Determine the [x, y] coordinate at the center of the cell enclosing the given text.  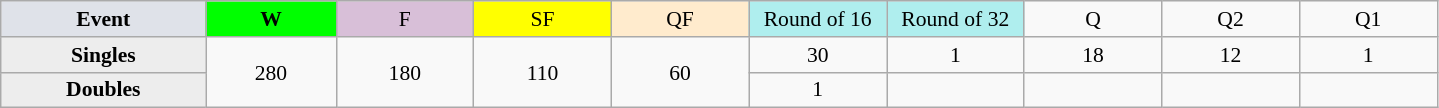
60 [680, 72]
18 [1093, 55]
Q1 [1368, 19]
W [271, 19]
Round of 16 [818, 19]
Q2 [1231, 19]
Event [104, 19]
QF [680, 19]
180 [405, 72]
30 [818, 55]
F [405, 19]
Q [1093, 19]
Round of 32 [955, 19]
110 [543, 72]
SF [543, 19]
12 [1231, 55]
280 [271, 72]
Singles [104, 55]
Doubles [104, 90]
